Find where the given text appears and provide that cell's center as [x, y] coordinate. 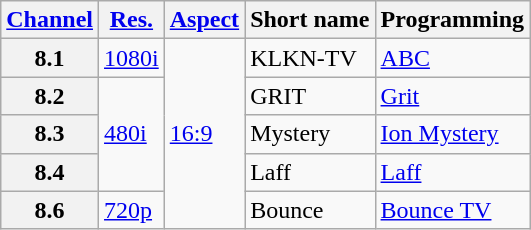
1080i [132, 58]
Short name [310, 20]
8.3 [50, 134]
8.4 [50, 172]
Bounce [310, 210]
8.6 [50, 210]
GRIT [310, 96]
Mystery [310, 134]
Bounce TV [452, 210]
Grit [452, 96]
16:9 [204, 134]
ABC [452, 58]
KLKN-TV [310, 58]
8.1 [50, 58]
Programming [452, 20]
480i [132, 134]
Res. [132, 20]
Channel [50, 20]
8.2 [50, 96]
Ion Mystery [452, 134]
Aspect [204, 20]
720p [132, 210]
